Pinpoint the cell where the given text exists, returning its [x, y] midpoint coordinate. 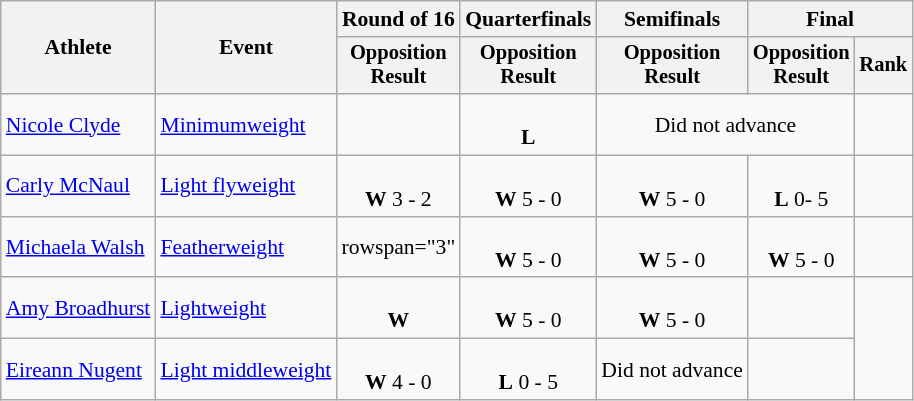
L 0 - 5 [528, 370]
Athlete [78, 48]
Final [830, 19]
Quarterfinals [528, 19]
Light middleweight [246, 370]
Minimumweight [246, 124]
W 4 - 0 [398, 370]
Event [246, 48]
L [528, 124]
L 0- 5 [802, 186]
Round of 16 [398, 19]
Amy Broadhurst [78, 308]
Semifinals [672, 19]
Rank [883, 66]
rowspan="3" [398, 248]
W 3 - 2 [398, 186]
Lightweight [246, 308]
Light flyweight [246, 186]
Featherweight [246, 248]
W [398, 308]
Carly McNaul [78, 186]
Michaela Walsh [78, 248]
Nicole Clyde [78, 124]
Eireann Nugent [78, 370]
